Locate the cell with the specified text and output its (X, Y) center coordinate. 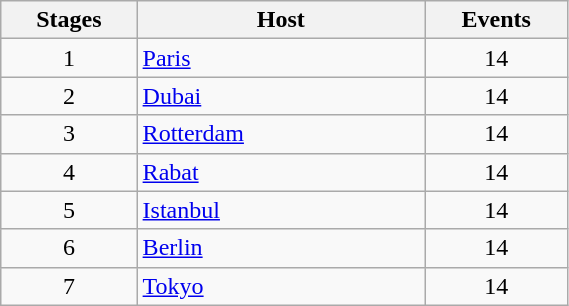
Dubai (280, 96)
Rotterdam (280, 134)
6 (69, 248)
Rabat (280, 172)
5 (69, 210)
7 (69, 286)
Events (496, 20)
Tokyo (280, 286)
Istanbul (280, 210)
Berlin (280, 248)
2 (69, 96)
Paris (280, 58)
Host (280, 20)
Stages (69, 20)
1 (69, 58)
3 (69, 134)
4 (69, 172)
